Pinpoint the cell where the given text exists, returning its (X, Y) midpoint coordinate. 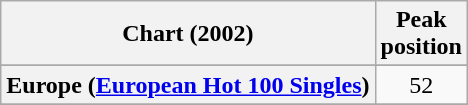
52 (421, 85)
Europe (European Hot 100 Singles) (188, 85)
Peakposition (421, 34)
Chart (2002) (188, 34)
